Scan for the cell matching the given text and deliver its [x, y] coordinate at center. 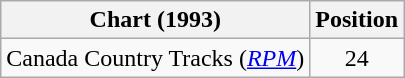
24 [357, 58]
Chart (1993) [156, 20]
Position [357, 20]
Canada Country Tracks (RPM) [156, 58]
